Search for the cell housing the specified text and yield its [X, Y] center coordinate. 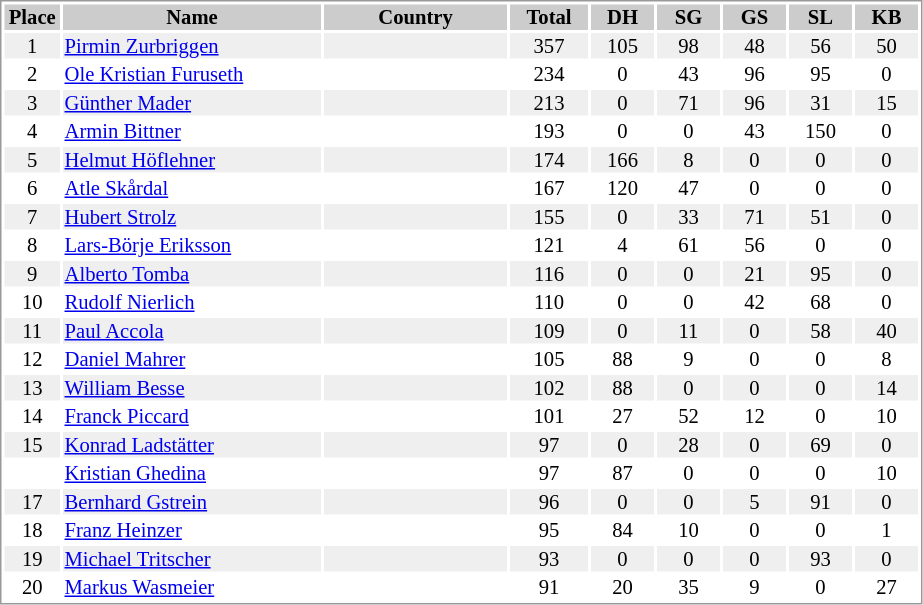
Armin Bittner [192, 131]
Pirmin Zurbriggen [192, 46]
Konrad Ladstätter [192, 445]
Helmut Höflehner [192, 160]
121 [549, 245]
18 [32, 531]
120 [622, 189]
40 [886, 331]
357 [549, 46]
174 [549, 160]
68 [820, 303]
234 [549, 75]
3 [32, 103]
Atle Skårdal [192, 189]
Franz Heinzer [192, 531]
Kristian Ghedina [192, 473]
17 [32, 502]
KB [886, 17]
50 [886, 46]
Michael Tritscher [192, 559]
Bernhard Gstrein [192, 502]
98 [688, 46]
Ole Kristian Furuseth [192, 75]
Country [416, 17]
193 [549, 131]
116 [549, 274]
52 [688, 417]
2 [32, 75]
GS [754, 17]
Markus Wasmeier [192, 587]
Name [192, 17]
48 [754, 46]
58 [820, 331]
35 [688, 587]
28 [688, 445]
167 [549, 189]
61 [688, 245]
Rudolf Nierlich [192, 303]
DH [622, 17]
Daniel Mahrer [192, 359]
SG [688, 17]
Hubert Strolz [192, 217]
19 [32, 559]
7 [32, 217]
SL [820, 17]
109 [549, 331]
166 [622, 160]
101 [549, 417]
Lars-Börje Eriksson [192, 245]
213 [549, 103]
155 [549, 217]
6 [32, 189]
13 [32, 388]
Franck Piccard [192, 417]
Paul Accola [192, 331]
William Besse [192, 388]
84 [622, 531]
Total [549, 17]
Alberto Tomba [192, 274]
42 [754, 303]
51 [820, 217]
150 [820, 131]
31 [820, 103]
87 [622, 473]
21 [754, 274]
33 [688, 217]
102 [549, 388]
Place [32, 17]
69 [820, 445]
110 [549, 303]
47 [688, 189]
Günther Mader [192, 103]
